Detect which cell encompasses the target text, then output its [X, Y] center coordinate. 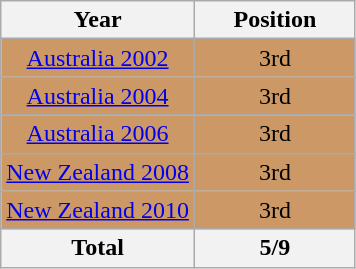
New Zealand 2008 [98, 172]
Total [98, 248]
Australia 2002 [98, 58]
Year [98, 20]
Australia 2006 [98, 134]
Australia 2004 [98, 96]
Position [274, 20]
New Zealand 2010 [98, 210]
5/9 [274, 248]
